Scan for the cell matching the given text and deliver its (X, Y) coordinate at center. 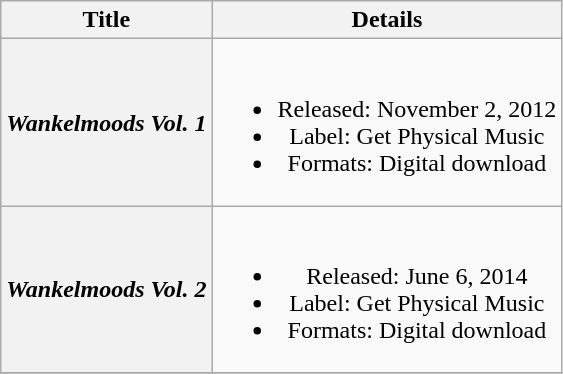
Title (106, 20)
Released: June 6, 2014Label: Get Physical MusicFormats: Digital download (387, 290)
Wankelmoods Vol. 1 (106, 122)
Details (387, 20)
Wankelmoods Vol. 2 (106, 290)
Released: November 2, 2012Label: Get Physical MusicFormats: Digital download (387, 122)
